For the text-containing cell, return its midpoint in [X, Y] coordinate format. 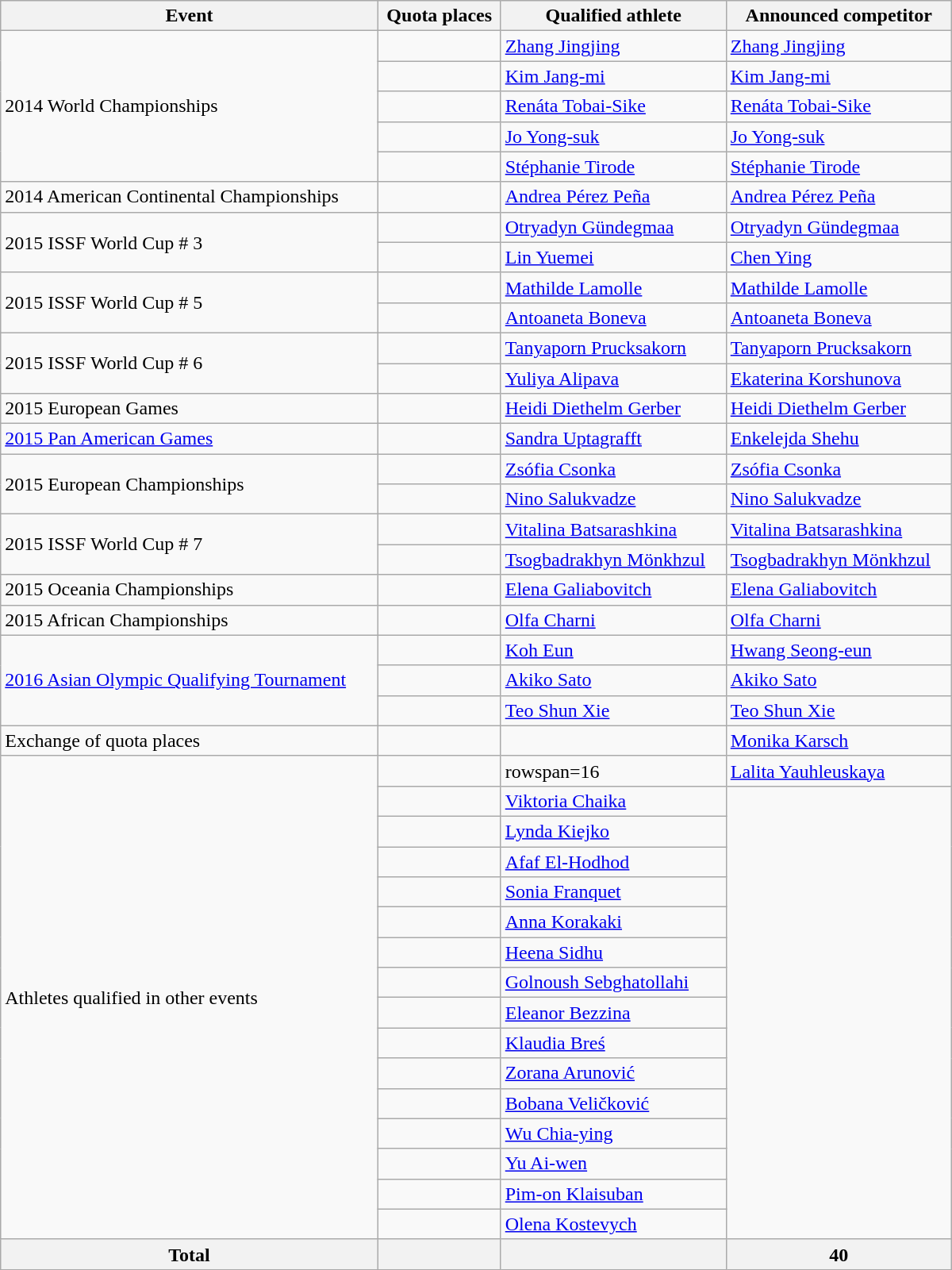
2015 ISSF World Cup # 6 [189, 363]
Yu Ai-wen [613, 1164]
Event [189, 16]
Announced competitor [839, 16]
40 [839, 1254]
2015 Pan American Games [189, 439]
Lynda Kiejko [613, 831]
Heena Sidhu [613, 952]
2016 Asian Olympic Qualifying Tournament [189, 680]
Olena Kostevych [613, 1224]
2015 ISSF World Cup # 5 [189, 302]
Anna Korakaki [613, 922]
Quota places [440, 16]
Enkelejda Shehu [839, 439]
Koh Eun [613, 650]
Ekaterina Korshunova [839, 379]
Zorana Arunović [613, 1073]
Exchange of quota places [189, 741]
Bobana Veličković [613, 1103]
Chen Ying [839, 257]
2015 African Championships [189, 620]
Klaudia Breś [613, 1043]
Eleanor Bezzina [613, 1013]
Wu Chia-ying [613, 1133]
Sonia Franquet [613, 892]
2015 European Games [189, 409]
Athletes qualified in other events [189, 997]
Total [189, 1254]
Pim-on Klaisuban [613, 1194]
Viktoria Chaika [613, 801]
rowspan=16 [613, 771]
Yuliya Alipava [613, 379]
Lin Yuemei [613, 257]
Golnoush Sebghatollahi [613, 983]
Lalita Yauhleuskaya [839, 771]
2015 ISSF World Cup # 7 [189, 545]
Sandra Uptagrafft [613, 439]
2015 European Championships [189, 484]
2015 ISSF World Cup # 3 [189, 242]
2015 Oceania Championships [189, 590]
2014 World Championships [189, 106]
Hwang Seong-eun [839, 650]
Monika Karsch [839, 741]
Afaf El-Hodhod [613, 861]
2014 American Continental Championships [189, 197]
Qualified athlete [613, 16]
